Pinpoint the cell where the given text exists, returning its (x, y) midpoint coordinate. 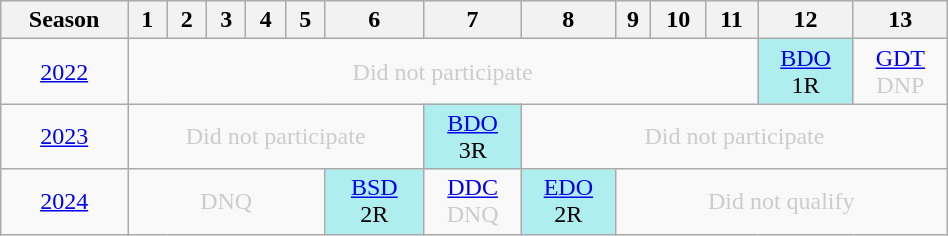
GDTDNP (900, 72)
8 (569, 20)
Season (64, 20)
BDO1R (806, 72)
1 (148, 20)
3 (226, 20)
2022 (64, 72)
10 (678, 20)
EDO2R (569, 202)
6 (374, 20)
4 (266, 20)
9 (633, 20)
BSD2R (374, 202)
2023 (64, 136)
Did not qualify (781, 202)
5 (304, 20)
2024 (64, 202)
2 (186, 20)
12 (806, 20)
BDO3R (473, 136)
11 (731, 20)
DDCDNQ (473, 202)
7 (473, 20)
13 (900, 20)
DNQ (226, 202)
